For the text-containing cell, return its midpoint in (X, Y) coordinate format. 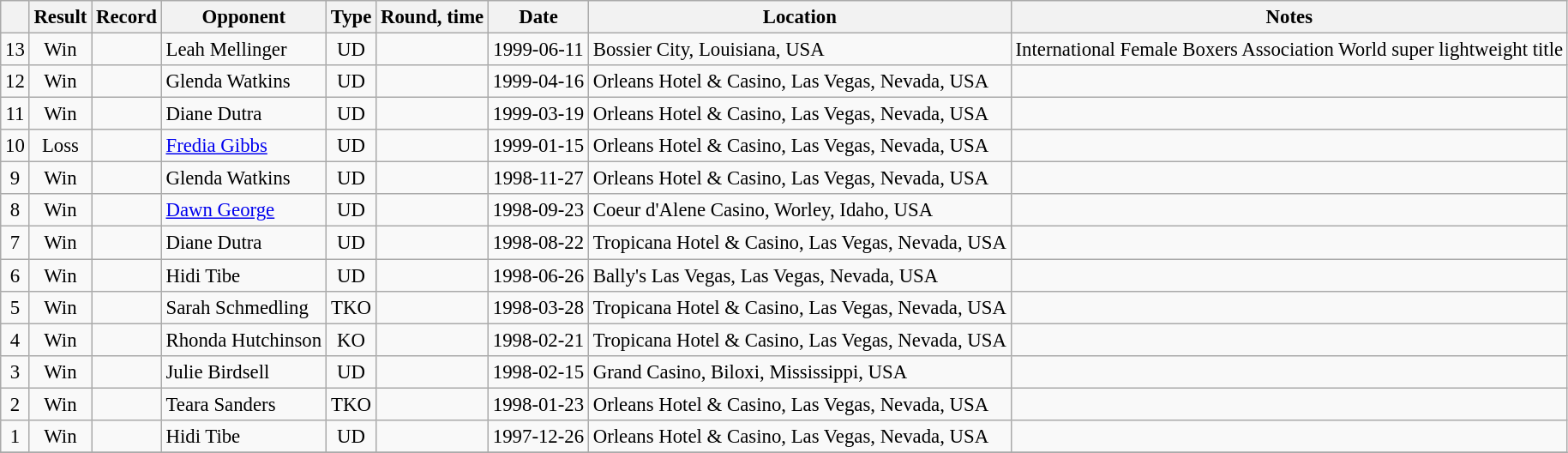
Dawn George (243, 210)
12 (15, 82)
1998-06-26 (538, 275)
1999-03-19 (538, 114)
Rhonda Hutchinson (243, 340)
Location (799, 17)
Bossier City, Louisiana, USA (799, 50)
1998-03-28 (538, 307)
Julie Birdsell (243, 371)
8 (15, 210)
5 (15, 307)
1999-06-11 (538, 50)
Sarah Schmedling (243, 307)
Fredia Gibbs (243, 146)
1997-12-26 (538, 437)
3 (15, 371)
1998-09-23 (538, 210)
Bally's Las Vegas, Las Vegas, Nevada, USA (799, 275)
Record (127, 17)
1998-08-22 (538, 243)
Round, time (432, 17)
7 (15, 243)
1998-02-15 (538, 371)
Opponent (243, 17)
1998-01-23 (538, 404)
9 (15, 178)
International Female Boxers Association World super lightweight title (1289, 50)
1999-01-15 (538, 146)
1999-04-16 (538, 82)
Result (60, 17)
KO (351, 340)
1998-02-21 (538, 340)
6 (15, 275)
Notes (1289, 17)
11 (15, 114)
13 (15, 50)
Grand Casino, Biloxi, Mississippi, USA (799, 371)
4 (15, 340)
Teara Sanders (243, 404)
Date (538, 17)
10 (15, 146)
Type (351, 17)
Loss (60, 146)
1998-11-27 (538, 178)
Leah Mellinger (243, 50)
2 (15, 404)
Coeur d'Alene Casino, Worley, Idaho, USA (799, 210)
1 (15, 437)
